Pinpoint the cell where the given text exists, returning its [X, Y] midpoint coordinate. 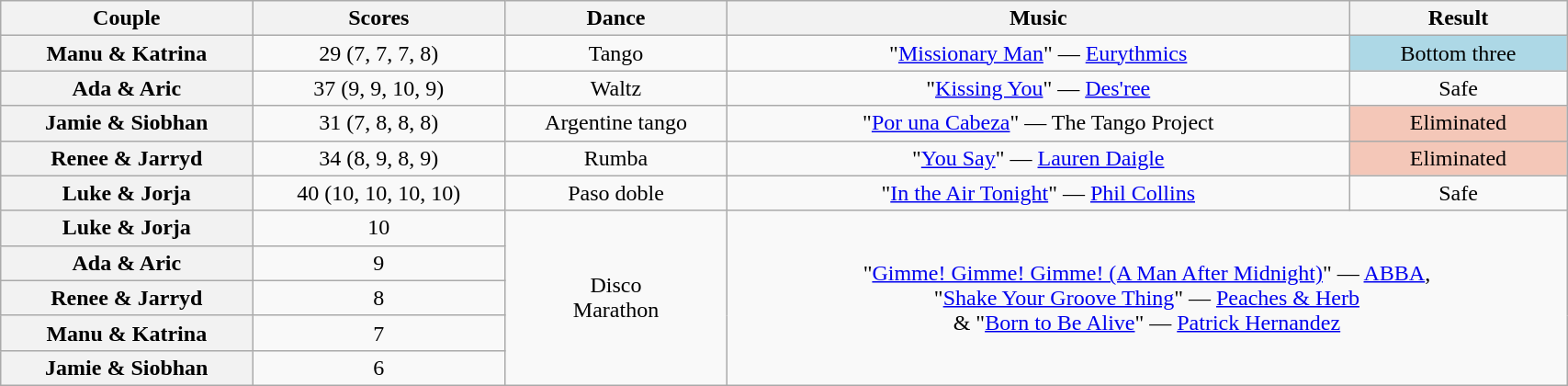
Paso doble [615, 193]
6 [378, 368]
9 [378, 263]
"Gimme! Gimme! Gimme! (A Man After Midnight)" — ABBA,"Shake Your Groove Thing" — Peaches & Herb& "Born to Be Alive" — Patrick Hernandez [1146, 298]
31 (7, 8, 8, 8) [378, 123]
Rumba [615, 158]
Waltz [615, 88]
"In the Air Tonight" — Phil Collins [1038, 193]
Couple [127, 18]
"Por una Cabeza" — The Tango Project [1038, 123]
Result [1458, 18]
37 (9, 9, 10, 9) [378, 88]
"Missionary Man" — Eurythmics [1038, 53]
Bottom three [1458, 53]
Dance [615, 18]
Music [1038, 18]
8 [378, 298]
"You Say" — Lauren Daigle [1038, 158]
10 [378, 228]
Tango [615, 53]
7 [378, 333]
DiscoMarathon [615, 298]
Scores [378, 18]
Argentine tango [615, 123]
40 (10, 10, 10, 10) [378, 193]
"Kissing You" — Des'ree [1038, 88]
29 (7, 7, 7, 8) [378, 53]
34 (8, 9, 8, 9) [378, 158]
